From the cell containing the given text, extract its center point as (X, Y) coordinate. 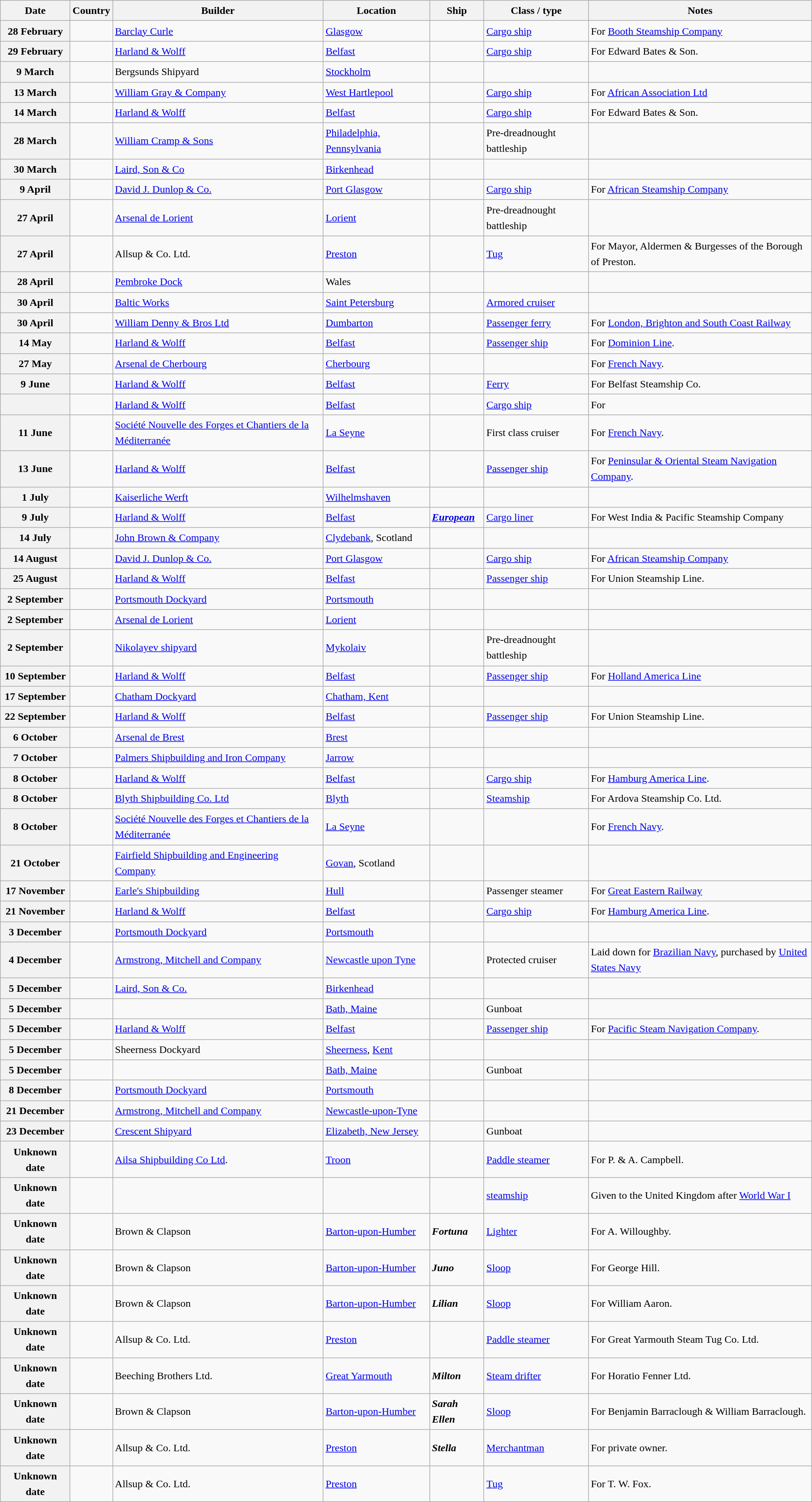
steamship (536, 1196)
For Great Eastern Railway (700, 891)
Steam drifter (536, 1375)
Arsenal de Brest (218, 738)
4 December (36, 960)
Merchantman (536, 1447)
For West India & Pacific Steamship Company (700, 517)
Elizabeth, New Jersey (377, 1131)
Brest (377, 738)
Great Yarmouth (377, 1375)
Country (92, 10)
For Holland America Line (700, 676)
14 August (36, 558)
Milton (457, 1375)
28 March (36, 141)
Troon (377, 1159)
13 June (36, 469)
Sarah Ellen (457, 1412)
10 September (36, 676)
Class / type (536, 10)
Steamship (536, 798)
Notes (700, 10)
Jarrow (377, 758)
13 March (36, 92)
Chatham Dockyard (218, 697)
Fairfield Shipbuilding and Engineering Company (218, 863)
Hull (377, 891)
For African Association Ltd (700, 92)
For Benjamin Barraclough & William Barraclough. (700, 1412)
For Mayor, Aldermen & Burgesses of the Borough of Preston. (700, 253)
Laid down for Brazilian Navy, purchased by United States Navy (700, 960)
Philadelphia, Pennsylvania (377, 141)
Lilian (457, 1303)
Fortuna (457, 1231)
European (457, 517)
Laird, Son & Co. (218, 988)
John Brown & Company (218, 538)
For Booth Steamship Company (700, 31)
Newcastle-upon-Tyne (377, 1111)
Beeching Brothers Ltd. (218, 1375)
14 May (36, 344)
Baltic Works (218, 303)
9 June (36, 384)
30 March (36, 169)
Stockholm (377, 72)
For Belfast Steamship Co. (700, 384)
22 September (36, 717)
Builder (218, 10)
Blyth (377, 798)
Pembroke Dock (218, 282)
8 December (36, 1091)
6 October (36, 738)
For Ardova Steamship Co. Ltd. (700, 798)
Armored cruiser (536, 303)
Cherbourg (377, 364)
For London, Brighton and South Coast Railway (700, 323)
Lighter (536, 1231)
21 December (36, 1111)
Passenger ferry (536, 323)
21 October (36, 863)
For Great Yarmouth Steam Tug Co. Ltd. (700, 1340)
17 September (36, 697)
28 February (36, 31)
29 February (36, 51)
Dumbarton (377, 323)
17 November (36, 891)
First class cruiser (536, 433)
Arsenal de Cherbourg (218, 364)
For George Hill. (700, 1268)
Stella (457, 1447)
23 December (36, 1131)
Kaiserliche Werft (218, 497)
For Peninsular & Oriental Steam Navigation Company. (700, 469)
Glasgow (377, 31)
Nikolayev shipyard (218, 647)
For Dominion Line. (700, 344)
William Cramp & Sons (218, 141)
West Hartlepool (377, 92)
Wilhelmshaven (377, 497)
Newcastle upon Tyne (377, 960)
Wales (377, 282)
14 July (36, 538)
Sheerness Dockyard (218, 1050)
For P. & A. Campbell. (700, 1159)
For T. W. Fox. (700, 1484)
Ship (457, 10)
Passenger steamer (536, 891)
Crescent Shipyard (218, 1131)
For private owner. (700, 1447)
9 July (36, 517)
Ferry (536, 384)
William Denny & Bros Ltd (218, 323)
9 April (36, 189)
14 March (36, 113)
3 December (36, 932)
9 March (36, 72)
11 June (36, 433)
William Gray & Company (218, 92)
Govan, Scotland (377, 863)
1 July (36, 497)
7 October (36, 758)
For A. Willoughby. (700, 1231)
For Pacific Steam Navigation Company. (700, 1029)
For (700, 404)
28 April (36, 282)
Ailsa Shipbuilding Co Ltd. (218, 1159)
27 May (36, 364)
25 August (36, 579)
Clydebank, Scotland (377, 538)
Cargo liner (536, 517)
Earle's Shipbuilding (218, 891)
Saint Petersburg (377, 303)
Barclay Curle (218, 31)
Blyth Shipbuilding Co. Ltd (218, 798)
Protected cruiser (536, 960)
Chatham, Kent (377, 697)
Sheerness, Kent (377, 1050)
Bergsunds Shipyard (218, 72)
Date (36, 10)
For Horatio Fenner Ltd. (700, 1375)
Mykolaiv (377, 647)
Juno (457, 1268)
Laird, Son & Co (218, 169)
For William Aaron. (700, 1303)
21 November (36, 911)
Given to the United Kingdom after World War I (700, 1196)
Location (377, 10)
Palmers Shipbuilding and Iron Company (218, 758)
